Output the (x, y) coordinate of the center of the cell containing the given text.  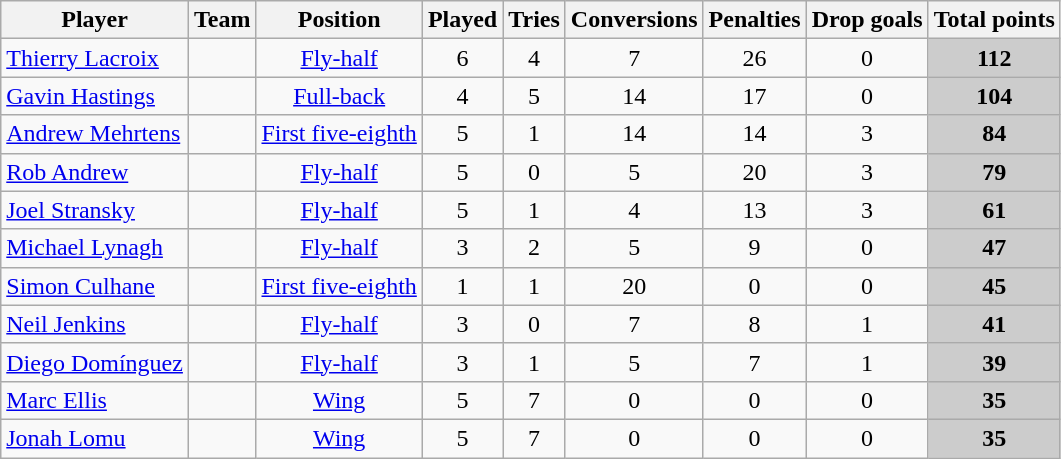
112 (994, 58)
39 (994, 362)
Penalties (754, 20)
47 (994, 248)
Thierry Lacroix (95, 58)
Marc Ellis (95, 400)
Total points (994, 20)
Position (339, 20)
Conversions (634, 20)
45 (994, 286)
Rob Andrew (95, 172)
Neil Jenkins (95, 324)
61 (994, 210)
41 (994, 324)
Played (462, 20)
Joel Stransky (95, 210)
6 (462, 58)
Simon Culhane (95, 286)
104 (994, 96)
Andrew Mehrtens (95, 134)
2 (534, 248)
79 (994, 172)
9 (754, 248)
26 (754, 58)
Team (222, 20)
Tries (534, 20)
8 (754, 324)
13 (754, 210)
84 (994, 134)
Michael Lynagh (95, 248)
Jonah Lomu (95, 438)
Full-back (339, 96)
Gavin Hastings (95, 96)
Drop goals (867, 20)
Player (95, 20)
17 (754, 96)
Diego Domínguez (95, 362)
